Locate the cell with the specified text and output its (X, Y) center coordinate. 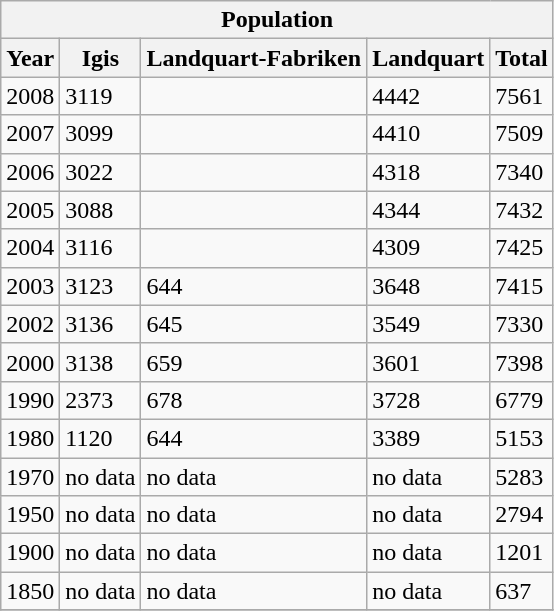
3119 (100, 96)
3123 (100, 286)
Landquart-Fabriken (254, 58)
2007 (30, 134)
1950 (30, 515)
3648 (428, 286)
7425 (522, 248)
645 (254, 324)
2003 (30, 286)
4318 (428, 172)
3549 (428, 324)
1970 (30, 477)
1201 (522, 553)
2005 (30, 210)
3022 (100, 172)
Population (278, 20)
5283 (522, 477)
1900 (30, 553)
5153 (522, 438)
1980 (30, 438)
659 (254, 362)
7509 (522, 134)
6779 (522, 400)
3116 (100, 248)
3136 (100, 324)
2000 (30, 362)
1990 (30, 400)
7432 (522, 210)
7415 (522, 286)
7398 (522, 362)
Landquart (428, 58)
Igis (100, 58)
3728 (428, 400)
4309 (428, 248)
678 (254, 400)
Year (30, 58)
2004 (30, 248)
3099 (100, 134)
7561 (522, 96)
1850 (30, 591)
4410 (428, 134)
3088 (100, 210)
3389 (428, 438)
2008 (30, 96)
7340 (522, 172)
1120 (100, 438)
7330 (522, 324)
2373 (100, 400)
3138 (100, 362)
4442 (428, 96)
2794 (522, 515)
Total (522, 58)
2006 (30, 172)
2002 (30, 324)
637 (522, 591)
3601 (428, 362)
4344 (428, 210)
